Pinpoint the cell where the given text exists, returning its (X, Y) midpoint coordinate. 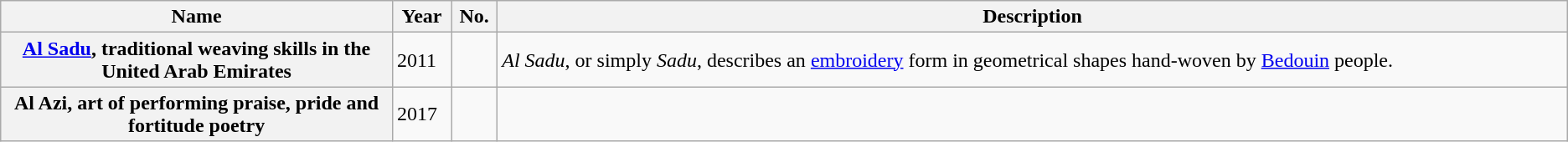
No. (474, 17)
Year (421, 17)
Al Sadu, traditional weaving skills in the United Arab Emirates (197, 60)
Al Sadu, or simply Sadu, describes an embroidery form in geometrical shapes hand-woven by Bedouin people. (1033, 60)
2017 (421, 114)
Name (197, 17)
2011 (421, 60)
Al Azi, art of performing praise, pride and fortitude poetry (197, 114)
Description (1033, 17)
